Return the [x, y] coordinate for the center point of the cell that contains the specified text.  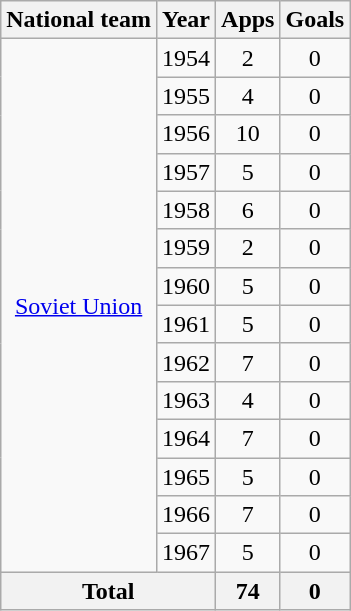
1954 [186, 58]
Soviet Union [79, 306]
Apps [248, 20]
1958 [186, 210]
74 [248, 591]
Total [108, 591]
1961 [186, 324]
Goals [315, 20]
6 [248, 210]
Year [186, 20]
National team [79, 20]
1966 [186, 515]
1960 [186, 286]
1965 [186, 477]
1962 [186, 362]
1955 [186, 96]
1967 [186, 553]
1963 [186, 400]
1964 [186, 438]
1956 [186, 134]
1957 [186, 172]
10 [248, 134]
1959 [186, 248]
